Extract the [x, y] coordinate from the center of the cell holding the provided text.  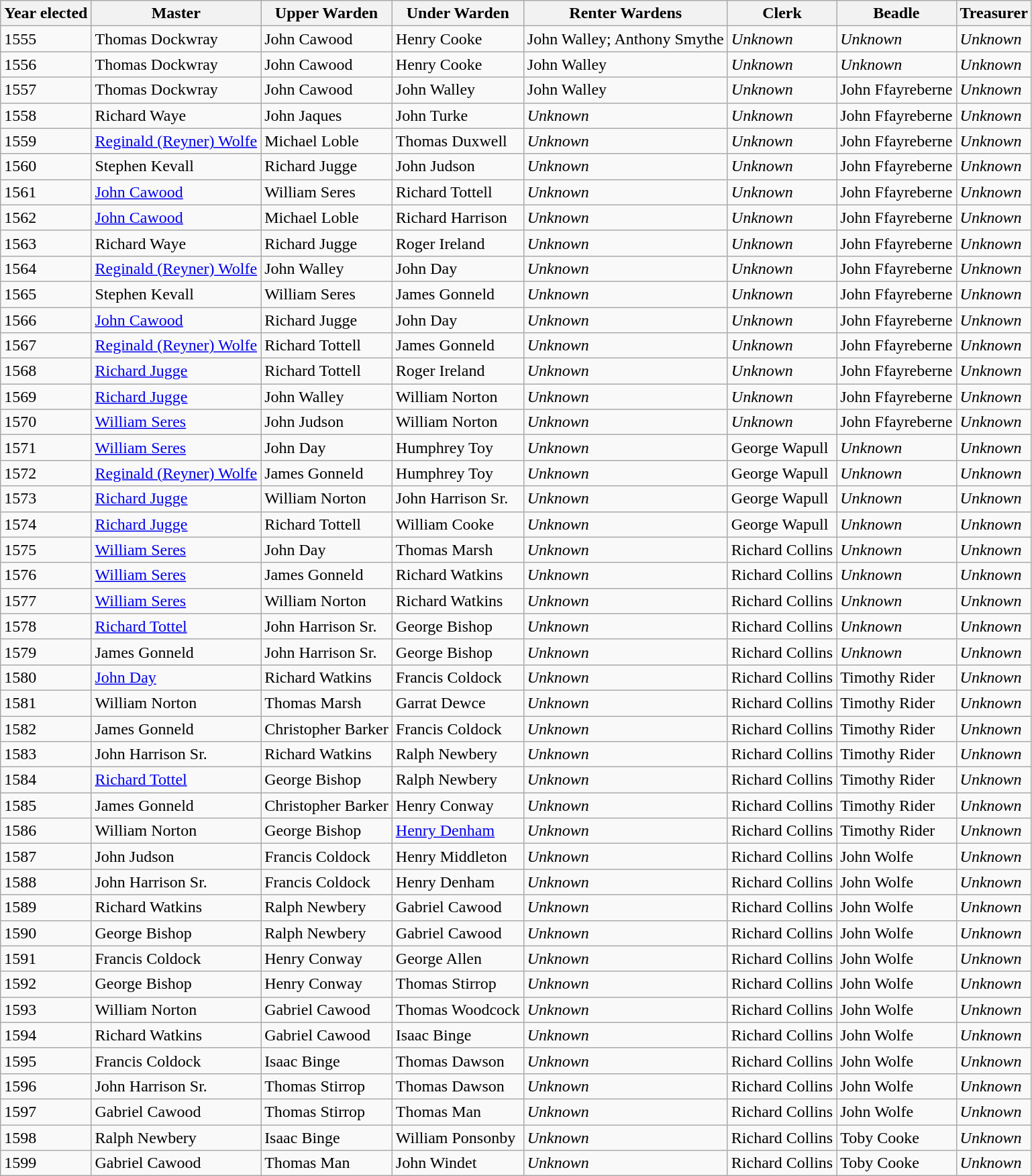
Richard Harrison [458, 217]
1565 [46, 294]
1587 [46, 856]
1585 [46, 805]
Upper Warden [327, 13]
John Jaques [327, 115]
1574 [46, 524]
1583 [46, 754]
1559 [46, 141]
1590 [46, 933]
William Ponsonby [458, 1138]
Thomas Duxwell [458, 141]
1592 [46, 984]
1584 [46, 780]
Under Warden [458, 13]
William Cooke [458, 524]
1586 [46, 831]
1580 [46, 677]
1567 [46, 346]
1572 [46, 473]
Thomas Woodcock [458, 1010]
1571 [46, 448]
1569 [46, 397]
1581 [46, 703]
1598 [46, 1138]
George Allen [458, 959]
1564 [46, 268]
1563 [46, 243]
1560 [46, 166]
1577 [46, 601]
1575 [46, 550]
1589 [46, 908]
Clerk [782, 13]
Treasurer [994, 13]
1558 [46, 115]
1561 [46, 192]
John Turke [458, 115]
Beadle [896, 13]
1594 [46, 1035]
1595 [46, 1061]
1568 [46, 371]
1599 [46, 1163]
1582 [46, 728]
1579 [46, 652]
1556 [46, 64]
Henry Middleton [458, 856]
Garrat Dewce [458, 703]
1593 [46, 1010]
1555 [46, 39]
1570 [46, 422]
1562 [46, 217]
1566 [46, 320]
John Walley; Anthony Smythe [625, 39]
1596 [46, 1086]
Year elected [46, 13]
1578 [46, 626]
1588 [46, 882]
1597 [46, 1112]
1573 [46, 499]
Master [176, 13]
1591 [46, 959]
Renter Wardens [625, 13]
1557 [46, 90]
John Windet [458, 1163]
1576 [46, 575]
